Determine the (x, y) coordinate at the center of the cell enclosing the given text.  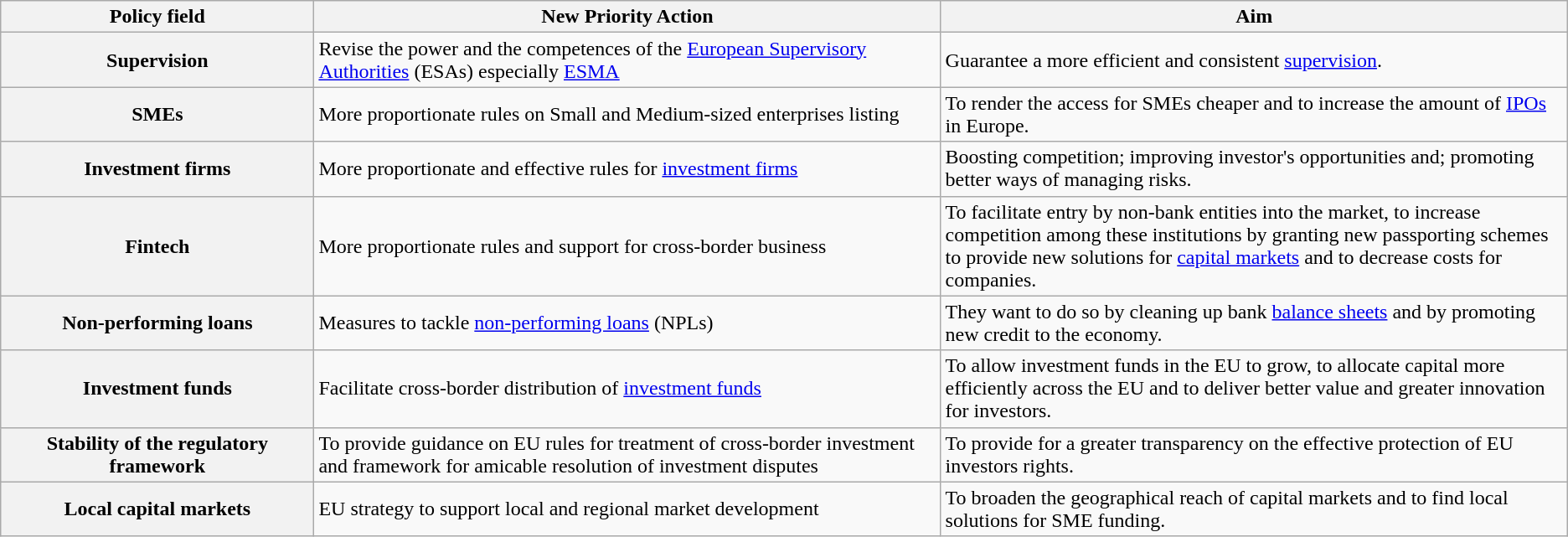
To broaden the geographical reach of capital markets and to find local solutions for SME funding. (1254, 509)
SMEs (157, 114)
Boosting competition; improving investor's opportunities and; promoting better ways of managing risks. (1254, 169)
More proportionate rules on Small and Medium-sized enterprises listing (627, 114)
Non-performing loans (157, 323)
Stability of the regulatory framework (157, 454)
Revise the power and the competences of the European Supervisory Authorities (ESAs) especially ESMA (627, 60)
Measures to tackle non-performing loans (NPLs) (627, 323)
Fintech (157, 246)
To render the access for SMEs cheaper and to increase the amount of IPOs in Europe. (1254, 114)
Investment firms (157, 169)
Investment funds (157, 389)
They want to do so by cleaning up bank balance sheets and by promoting new credit to the economy. (1254, 323)
Supervision (157, 60)
More proportionate rules and support for cross-border business (627, 246)
Guarantee a more efficient and consistent supervision. (1254, 60)
New Priority Action (627, 17)
To provide for a greater transparency on the effective protection of EU investors rights. (1254, 454)
Facilitate cross-border distribution of investment funds (627, 389)
To provide guidance on EU rules for treatment of cross-border investment and framework for amicable resolution of investment disputes (627, 454)
Local capital markets (157, 509)
More proportionate and effective rules for investment firms (627, 169)
Policy field (157, 17)
EU strategy to support local and regional market development (627, 509)
Aim (1254, 17)
